Provide the [X, Y] coordinate of the cell's center where the given text is located.  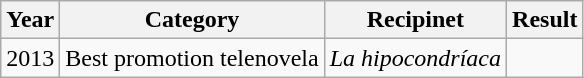
La hipocondríaca [415, 58]
Category [192, 20]
Year [30, 20]
Result [545, 20]
Best promotion telenovela [192, 58]
2013 [30, 58]
Recipinet [415, 20]
